Locate the cell with the specified text and output its [X, Y] center coordinate. 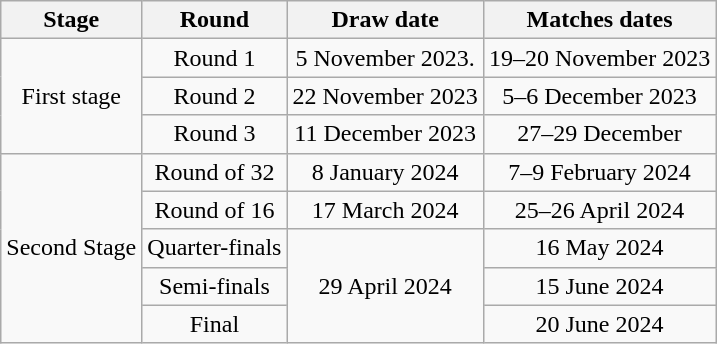
5 November 2023. [385, 58]
5–6 December 2023 [599, 96]
Second Stage [72, 248]
16 May 2024 [599, 248]
Round 1 [214, 58]
8 January 2024 [385, 172]
20 June 2024 [599, 324]
17 March 2024 [385, 210]
7–9 February 2024 [599, 172]
11 December 2023 [385, 134]
15 June 2024 [599, 286]
22 November 2023 [385, 96]
19–20 November 2023 [599, 58]
Round of 32 [214, 172]
Round 2 [214, 96]
First stage [72, 96]
Draw date [385, 20]
Semi-finals [214, 286]
Round 3 [214, 134]
Final [214, 324]
Round of 16 [214, 210]
Matches dates [599, 20]
Stage [72, 20]
Quarter-finals [214, 248]
29 April 2024 [385, 286]
25–26 April 2024 [599, 210]
27–29 December [599, 134]
Round [214, 20]
